Determine the [X, Y] coordinate at the center of the cell enclosing the given text.  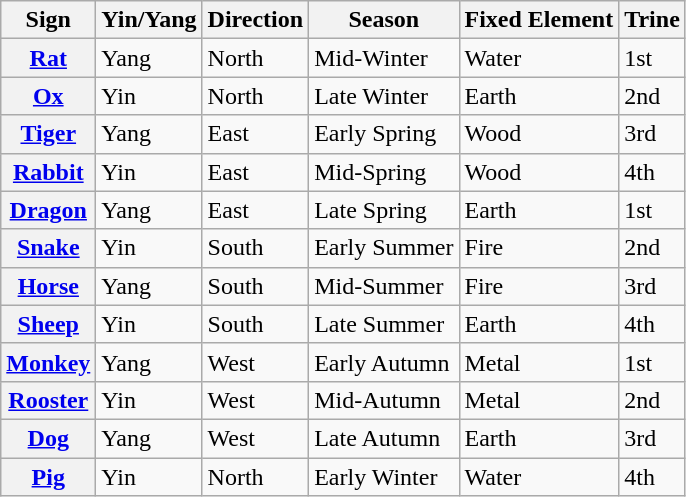
Fixed Element [539, 20]
Yin/Yang [149, 20]
Mid-Summer [384, 286]
Mid-Autumn [384, 400]
Early Autumn [384, 362]
Horse [48, 286]
Mid-Spring [384, 172]
Early Winter [384, 477]
Trine [652, 20]
Sign [48, 20]
Ox [48, 96]
Direction [256, 20]
Sheep [48, 324]
Rooster [48, 400]
Late Spring [384, 210]
Dog [48, 438]
Rabbit [48, 172]
Early Spring [384, 134]
Snake [48, 248]
Late Summer [384, 324]
Late Winter [384, 96]
Rat [48, 58]
Dragon [48, 210]
Season [384, 20]
Mid-Winter [384, 58]
Monkey [48, 362]
Late Autumn [384, 438]
Tiger [48, 134]
Early Summer [384, 248]
Pig [48, 477]
